Pinpoint the cell where the given text exists, returning its [X, Y] midpoint coordinate. 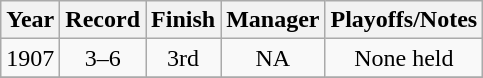
Playoffs/Notes [404, 20]
3rd [184, 58]
1907 [30, 58]
NA [273, 58]
Finish [184, 20]
Year [30, 20]
3–6 [103, 58]
Manager [273, 20]
None held [404, 58]
Record [103, 20]
